Output the [X, Y] coordinate of the center of the cell containing the given text.  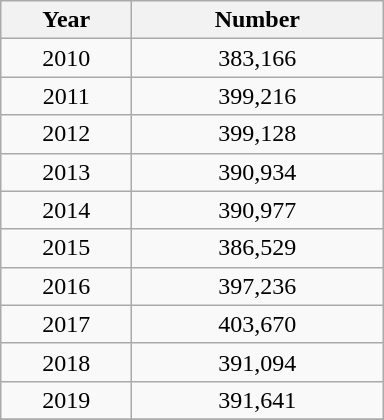
397,236 [258, 286]
2010 [66, 58]
2015 [66, 248]
391,094 [258, 362]
399,216 [258, 96]
Number [258, 20]
2012 [66, 134]
Year [66, 20]
2011 [66, 96]
386,529 [258, 248]
390,977 [258, 210]
403,670 [258, 324]
390,934 [258, 172]
391,641 [258, 400]
2013 [66, 172]
2017 [66, 324]
383,166 [258, 58]
2019 [66, 400]
2018 [66, 362]
399,128 [258, 134]
2014 [66, 210]
2016 [66, 286]
